Output the [X, Y] coordinate of the center of the cell containing the given text.  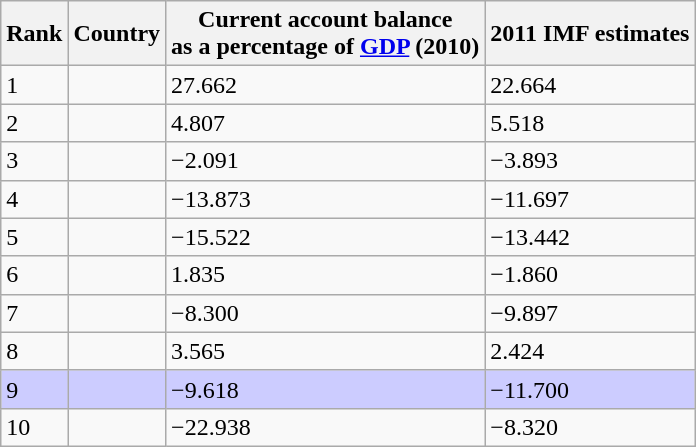
Current account balance as a percentage of GDP (2010) [326, 34]
3.565 [326, 351]
3 [34, 161]
−9.618 [326, 389]
−13.873 [326, 199]
−1.860 [590, 275]
9 [34, 389]
2 [34, 123]
Country [117, 34]
Rank [34, 34]
8 [34, 351]
2011 IMF estimates [590, 34]
1.835 [326, 275]
27.662 [326, 85]
7 [34, 313]
4.807 [326, 123]
2.424 [590, 351]
5 [34, 237]
1 [34, 85]
10 [34, 427]
−2.091 [326, 161]
−11.697 [590, 199]
−8.300 [326, 313]
4 [34, 199]
22.664 [590, 85]
−3.893 [590, 161]
−8.320 [590, 427]
−22.938 [326, 427]
6 [34, 275]
−15.522 [326, 237]
−9.897 [590, 313]
−11.700 [590, 389]
−13.442 [590, 237]
5.518 [590, 123]
